Extract the (x, y) coordinate from the center of the cell holding the provided text.  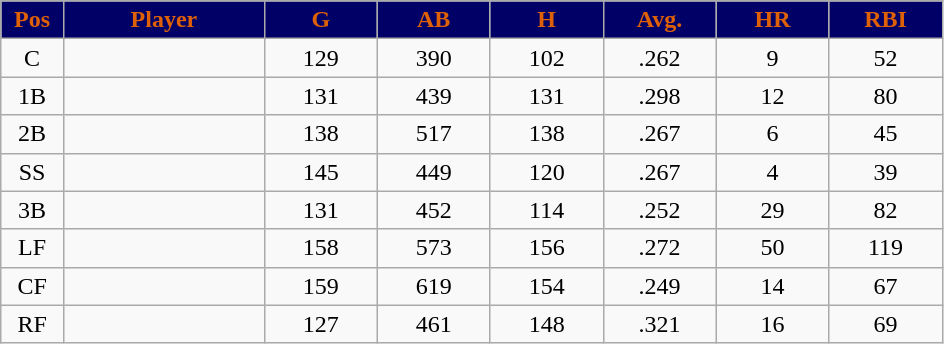
9 (772, 58)
156 (546, 248)
129 (320, 58)
29 (772, 210)
.298 (660, 96)
1B (32, 96)
14 (772, 286)
439 (434, 96)
619 (434, 286)
69 (886, 324)
Avg. (660, 20)
80 (886, 96)
145 (320, 172)
119 (886, 248)
148 (546, 324)
12 (772, 96)
82 (886, 210)
102 (546, 58)
120 (546, 172)
158 (320, 248)
452 (434, 210)
67 (886, 286)
.249 (660, 286)
4 (772, 172)
.262 (660, 58)
G (320, 20)
2B (32, 134)
HR (772, 20)
.321 (660, 324)
RBI (886, 20)
AB (434, 20)
52 (886, 58)
461 (434, 324)
39 (886, 172)
50 (772, 248)
H (546, 20)
16 (772, 324)
154 (546, 286)
390 (434, 58)
.252 (660, 210)
6 (772, 134)
159 (320, 286)
LF (32, 248)
449 (434, 172)
3B (32, 210)
.272 (660, 248)
573 (434, 248)
C (32, 58)
114 (546, 210)
Pos (32, 20)
CF (32, 286)
517 (434, 134)
RF (32, 324)
45 (886, 134)
SS (32, 172)
127 (320, 324)
Player (164, 20)
